Return [x, y] of the center of cell containing provided text 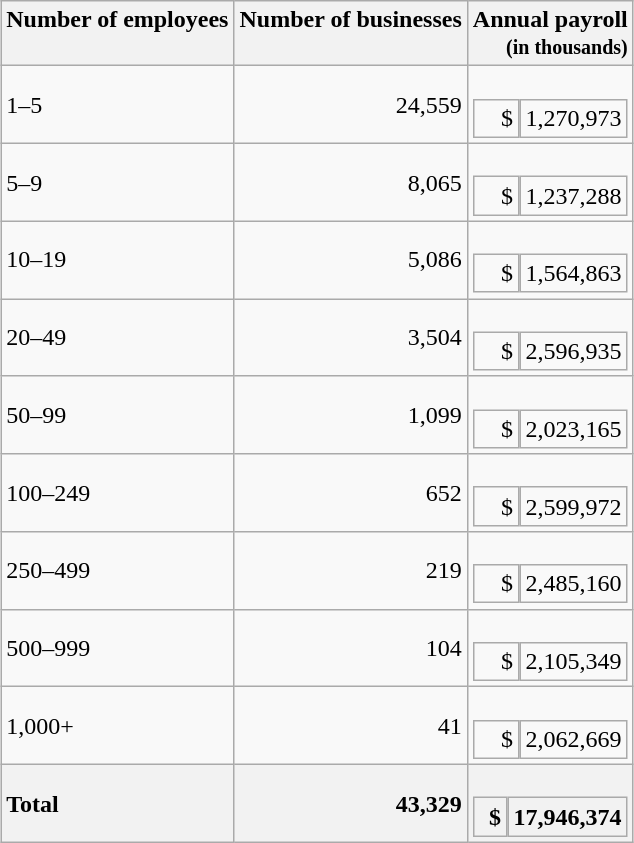
$ 2,023,165 [550, 415]
43,329 [350, 803]
$ 2,596,935 [550, 338]
Number of employees [118, 34]
24,559 [350, 105]
100–249 [118, 493]
$ 2,599,972 [550, 493]
20–49 [118, 338]
1,270,973 [574, 118]
3,504 [350, 338]
1,564,863 [574, 274]
5,086 [350, 260]
Total [118, 803]
$ 2,105,349 [550, 648]
$ 1,237,288 [550, 182]
104 [350, 648]
$ 1,270,973 [550, 105]
2,599,972 [574, 506]
219 [350, 571]
5–9 [118, 182]
10–19 [118, 260]
652 [350, 493]
$ 17,946,374 [550, 803]
500–999 [118, 648]
41 [350, 726]
8,065 [350, 182]
2,596,935 [574, 351]
$ 2,062,669 [550, 726]
1,237,288 [574, 196]
2,485,160 [574, 584]
1,099 [350, 415]
1,000+ [118, 726]
$ 1,564,863 [550, 260]
2,062,669 [574, 739]
17,946,374 [568, 817]
50–99 [118, 415]
$ 2,485,160 [550, 571]
2,023,165 [574, 429]
Annual payroll(in thousands) [550, 34]
1–5 [118, 105]
250–499 [118, 571]
Number of businesses [350, 34]
2,105,349 [574, 662]
